Find where the given text appears and provide that cell's center as (X, Y) coordinate. 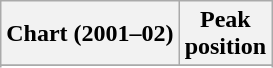
Chart (2001–02) (90, 34)
Peakposition (225, 34)
